Scan for the cell matching the given text and deliver its (X, Y) coordinate at center. 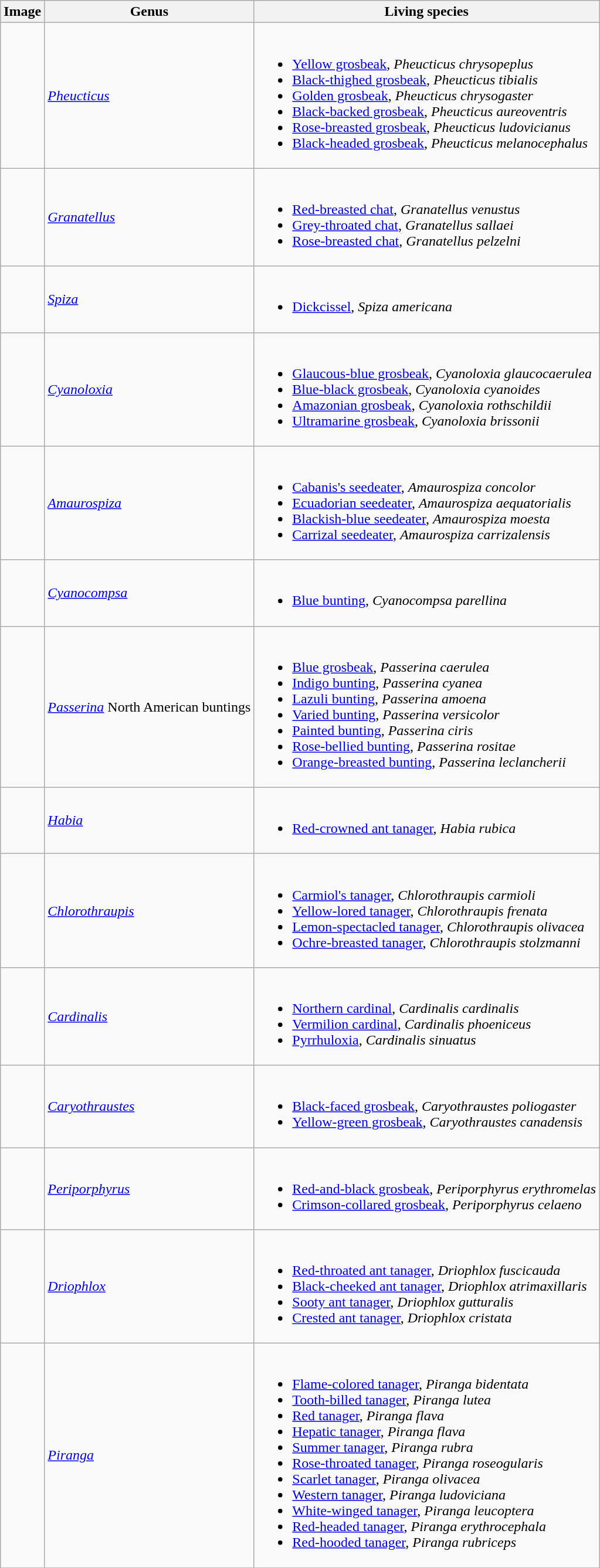
Pheucticus (149, 96)
Caryothraustes (149, 1106)
Passerina North American buntings (149, 707)
Cardinalis (149, 1016)
Red-breasted chat, Granatellus venustusGrey-throated chat, Granatellus sallaeiRose-breasted chat, Granatellus pelzelni (427, 217)
Northern cardinal, Cardinalis cardinalisVermilion cardinal, Cardinalis phoeniceusPyrrhuloxia, Cardinalis sinuatus (427, 1016)
Dickcissel, Spiza americana (427, 299)
Periporphyrus (149, 1189)
Living species (427, 12)
Genus (149, 12)
Spiza (149, 299)
Red-crowned ant tanager, Habia rubica (427, 821)
Chlorothraupis (149, 910)
Red-and-black grosbeak, Periporphyrus erythromelasCrimson-collared grosbeak, Periporphyrus celaeno (427, 1189)
Piranga (149, 1456)
Image (22, 12)
Granatellus (149, 217)
Black-faced grosbeak, Caryothraustes poliogasterYellow-green grosbeak, Caryothraustes canadensis (427, 1106)
Amaurospiza (149, 503)
Driophlox (149, 1287)
Cyanoloxia (149, 389)
Habia (149, 821)
Cyanocompsa (149, 593)
Blue bunting, Cyanocompsa parellina (427, 593)
